Search for the cell housing the specified text and yield its [X, Y] center coordinate. 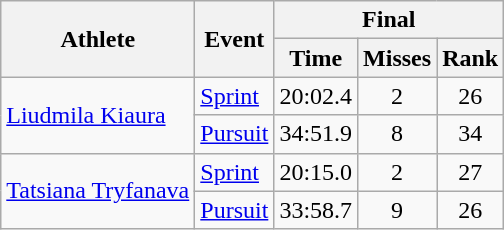
Event [234, 39]
8 [398, 134]
33:58.7 [316, 210]
Rank [470, 58]
9 [398, 210]
Final [389, 20]
27 [470, 172]
20:02.4 [316, 96]
Time [316, 58]
Misses [398, 58]
34:51.9 [316, 134]
34 [470, 134]
Athlete [98, 39]
Liudmila Kiaura [98, 115]
20:15.0 [316, 172]
Tatsiana Tryfanava [98, 191]
